For the text-containing cell, return its midpoint in [X, Y] coordinate format. 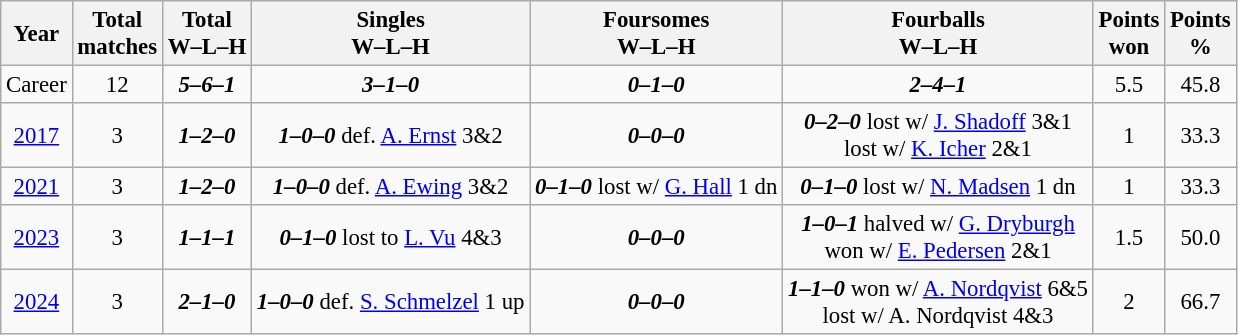
Career [36, 85]
2–1–0 [206, 302]
12 [117, 85]
0–2–0 lost w/ J. Shadoff 3&1 lost w/ K. Icher 2&1 [938, 136]
0–1–0 lost w/ G. Hall 1 dn [656, 187]
Points% [1200, 34]
1–0–0 def. A. Ewing 3&2 [390, 187]
SinglesW–L–H [390, 34]
Totalmatches [117, 34]
2023 [36, 238]
1–0–0 def. S. Schmelzel 1 up [390, 302]
1–0–1 halved w/ G. Dryburghwon w/ E. Pedersen 2&1 [938, 238]
5.5 [1128, 85]
2–4–1 [938, 85]
FoursomesW–L–H [656, 34]
2 [1128, 302]
TotalW–L–H [206, 34]
FourballsW–L–H [938, 34]
Year [36, 34]
Pointswon [1128, 34]
1–1–1 [206, 238]
2024 [36, 302]
0–1–0 lost to L. Vu 4&3 [390, 238]
1.5 [1128, 238]
66.7 [1200, 302]
1–0–0 def. A. Ernst 3&2 [390, 136]
0–1–0 lost w/ N. Madsen 1 dn [938, 187]
1–1–0 won w/ A. Nordqvist 6&5lost w/ A. Nordqvist 4&3 [938, 302]
0–1–0 [656, 85]
45.8 [1200, 85]
2017 [36, 136]
5–6–1 [206, 85]
3–1–0 [390, 85]
2021 [36, 187]
50.0 [1200, 238]
